For the text-containing cell, return its midpoint in [x, y] coordinate format. 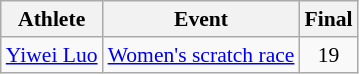
Event [202, 19]
19 [328, 55]
Athlete [52, 19]
Yiwei Luo [52, 55]
Women's scratch race [202, 55]
Final [328, 19]
